Detect which cell encompasses the target text, then output its (X, Y) center coordinate. 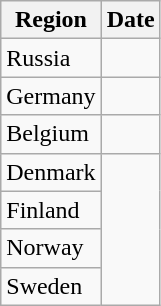
Belgium (51, 134)
Finland (51, 210)
Date (130, 20)
Norway (51, 248)
Russia (51, 58)
Denmark (51, 172)
Region (51, 20)
Sweden (51, 286)
Germany (51, 96)
